Detect which cell encompasses the target text, then output its (x, y) center coordinate. 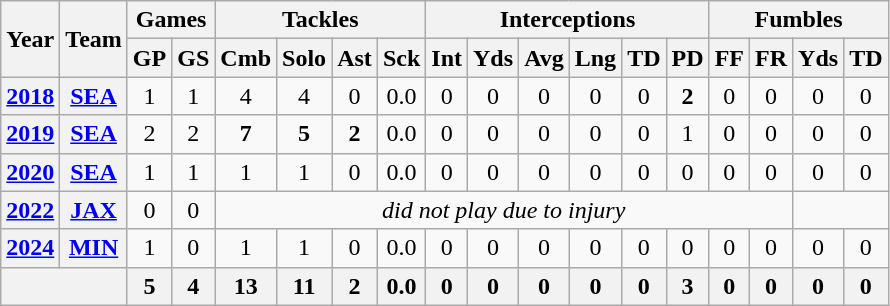
2022 (30, 210)
Interceptions (568, 20)
11 (304, 286)
GP (149, 58)
Fumbles (798, 20)
Lng (595, 58)
Ast (355, 58)
Year (30, 39)
2018 (30, 96)
7 (246, 134)
Avg (544, 58)
Int (447, 58)
PD (688, 58)
2019 (30, 134)
Games (170, 20)
Tackles (320, 20)
JAX (94, 210)
Sck (401, 58)
MIN (94, 248)
13 (246, 286)
2024 (30, 248)
Solo (304, 58)
GS (194, 58)
2020 (30, 172)
FF (729, 58)
3 (688, 286)
did not play due to injury (504, 210)
Cmb (246, 58)
Team (94, 39)
FR (772, 58)
